Search for the cell housing the specified text and yield its (x, y) center coordinate. 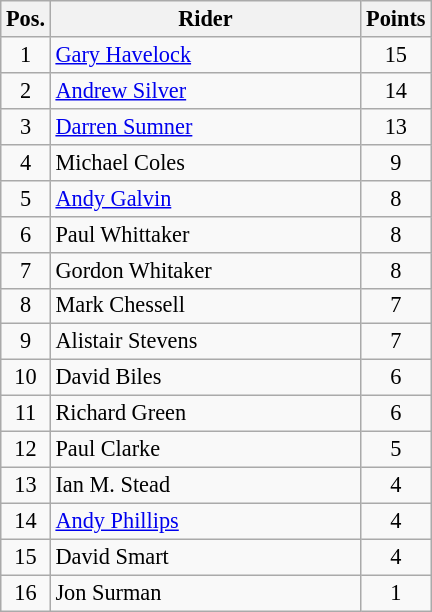
Jon Surman (205, 593)
Ian M. Stead (205, 485)
Mark Chessell (205, 306)
Andy Galvin (205, 198)
David Smart (205, 557)
10 (26, 378)
16 (26, 593)
Gary Havelock (205, 55)
Rider (205, 19)
2 (26, 90)
Michael Coles (205, 162)
Pos. (26, 19)
Andy Phillips (205, 521)
Richard Green (205, 414)
3 (26, 126)
Paul Whittaker (205, 234)
Paul Clarke (205, 450)
Darren Sumner (205, 126)
11 (26, 414)
Alistair Stevens (205, 342)
Points (396, 19)
Gordon Whitaker (205, 270)
12 (26, 450)
David Biles (205, 378)
Andrew Silver (205, 90)
